Find where the given text appears and provide that cell's center as [X, Y] coordinate. 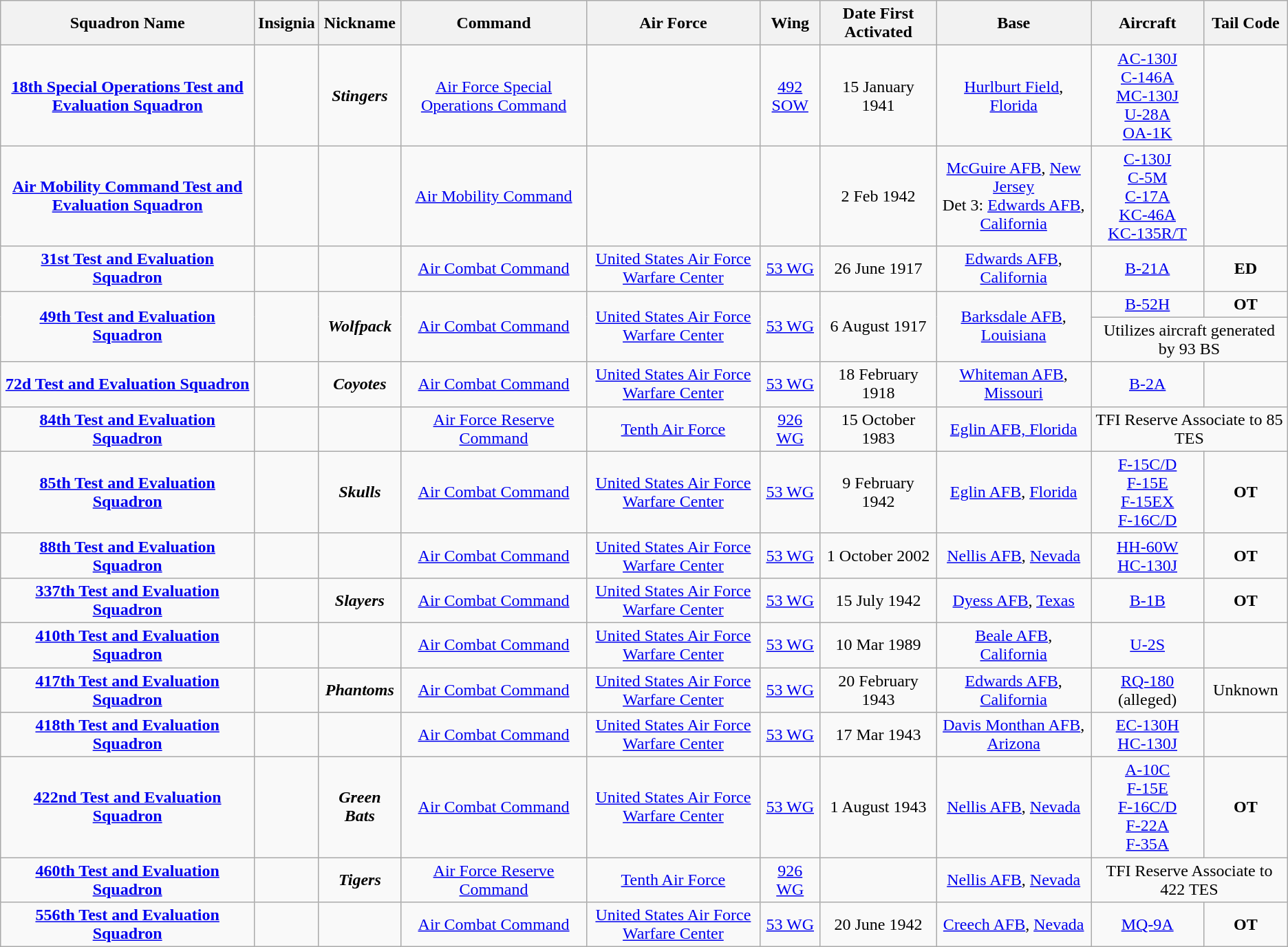
Green Bats [359, 807]
18th Special Operations Test and Evaluation Squadron [128, 96]
Slayers [359, 600]
Nickname [359, 23]
Air Force Special Operations Command [493, 96]
B-2A [1148, 384]
TFI Reserve Associate to 422 TES [1190, 880]
15 July 1942 [878, 600]
Creech AFB, Nevada [1014, 924]
Command [493, 23]
2 Feb 1942 [878, 196]
Tail Code [1246, 23]
Dyess AFB, Texas [1014, 600]
F-15C/DF-15EF-15EXF-16C/D [1148, 492]
417th Test and Evaluation Squadron [128, 689]
B-21A [1148, 268]
17 Mar 1943 [878, 734]
1 August 1943 [878, 807]
A-10CF-15EF-16C/DF-22AF-35A [1148, 807]
EC-130HHC-130J [1148, 734]
U-2S [1148, 645]
AC-130JC-146AMC-130JU-28AOA-1K [1148, 96]
Davis Monthan AFB, Arizona [1014, 734]
Tigers [359, 880]
Aircraft [1148, 23]
422nd Test and Evaluation Squadron [128, 807]
88th Test and Evaluation Squadron [128, 556]
Beale AFB, California [1014, 645]
Barksdale AFB, Louisiana [1014, 326]
HH-60WHC-130J [1148, 556]
337th Test and Evaluation Squadron [128, 600]
Hurlburt Field, Florida [1014, 96]
15 October 1983 [878, 429]
Utilizes aircraft generated by 93 BS [1190, 340]
31st Test and Evaluation Squadron [128, 268]
B-52H [1148, 304]
49th Test and Evaluation Squadron [128, 326]
ED [1246, 268]
Wolfpack [359, 326]
Skulls [359, 492]
15 January 1941 [878, 96]
McGuire AFB, New JerseyDet 3: Edwards AFB, California [1014, 196]
26 June 1917 [878, 268]
Air Force [673, 23]
RQ-180 (alleged) [1148, 689]
18 February 1918 [878, 384]
Base [1014, 23]
Stingers [359, 96]
TFI Reserve Associate to 85 TES [1190, 429]
Date First Activated [878, 23]
1 October 2002 [878, 556]
20 June 1942 [878, 924]
Phantoms [359, 689]
Unknown [1246, 689]
Coyotes [359, 384]
B-1B [1148, 600]
492 SOW [790, 96]
556th Test and Evaluation Squadron [128, 924]
Squadron Name [128, 23]
9 February 1942 [878, 492]
84th Test and Evaluation Squadron [128, 429]
Insignia [287, 23]
Air Mobility Command [493, 196]
Air Mobility Command Test and Evaluation Squadron [128, 196]
460th Test and Evaluation Squadron [128, 880]
410th Test and Evaluation Squadron [128, 645]
Wing [790, 23]
6 August 1917 [878, 326]
418th Test and Evaluation Squadron [128, 734]
MQ-9A [1148, 924]
10 Mar 1989 [878, 645]
C-130JC-5MC-17AKC-46AKC-135R/T [1148, 196]
20 February 1943 [878, 689]
72d Test and Evaluation Squadron [128, 384]
85th Test and Evaluation Squadron [128, 492]
Whiteman AFB, Missouri [1014, 384]
